For the text-containing cell, return its midpoint in [x, y] coordinate format. 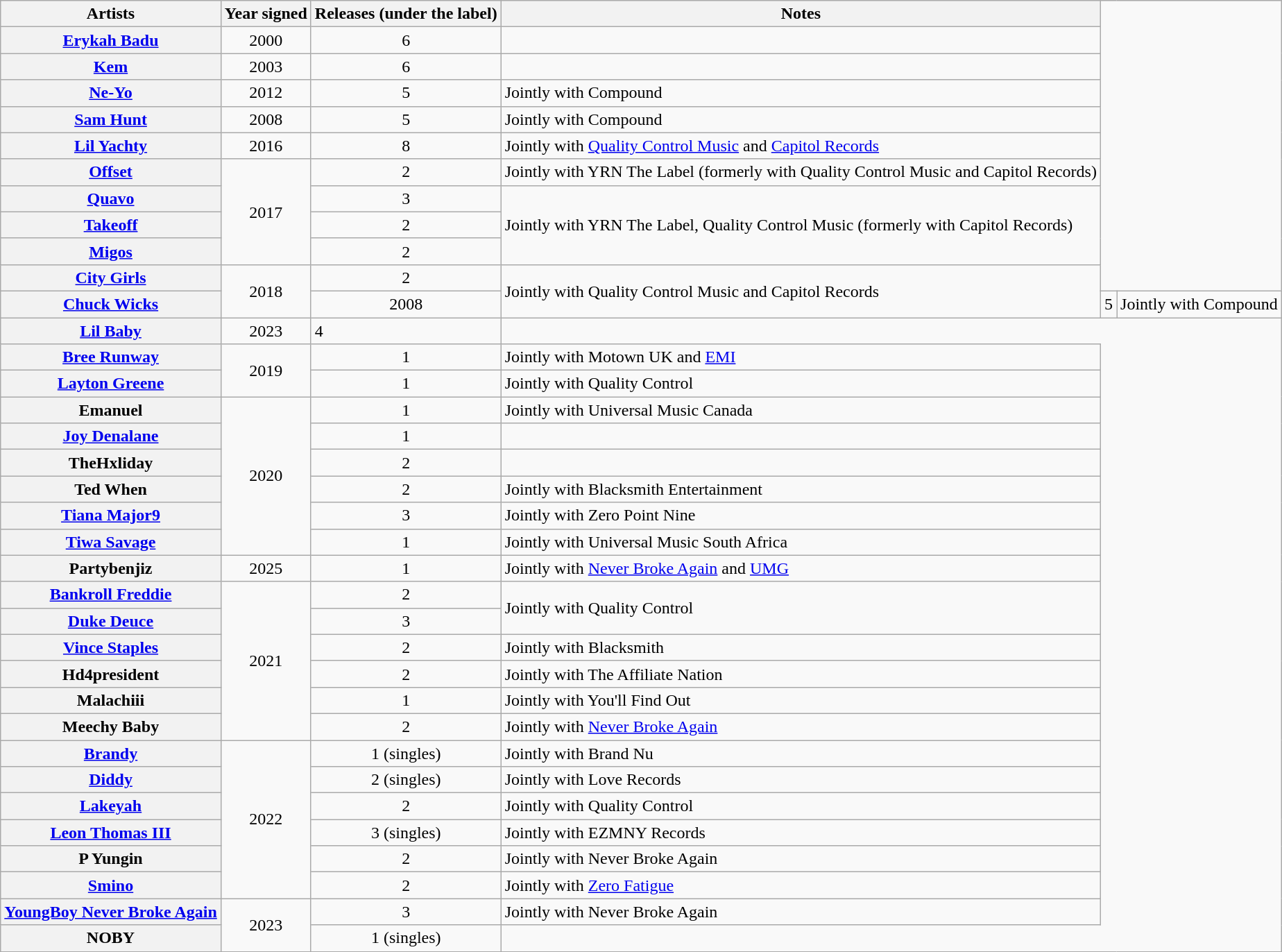
Jointly with Love Records [801, 780]
Meechy Baby [111, 726]
Takeoff [111, 225]
Bankroll Freddie [111, 595]
2 (singles) [406, 780]
Ne-Yo [111, 93]
Layton Greene [111, 384]
3 (singles) [406, 833]
Jointly with Motown UK and EMI [801, 357]
Jointly with YRN The Label, Quality Control Music (formerly with Capitol Records) [801, 225]
Jointly with Universal Music Canada [801, 410]
Jointly with Blacksmith [801, 647]
Ted When [111, 489]
Jointly with Blacksmith Entertainment [801, 489]
Brandy [111, 753]
NOBY [111, 938]
8 [406, 146]
Joy Denalane [111, 436]
2017 [266, 212]
Tiana Major9 [111, 516]
2025 [266, 568]
Year signed [266, 14]
Jointly with You'll Find Out [801, 700]
Emanuel [111, 410]
Jointly with The Affiliate Nation [801, 674]
Releases (under the label) [406, 14]
Jointly with Universal Music South Africa [801, 542]
Lil Yachty [111, 146]
Leon Thomas III [111, 833]
TheHxliday [111, 463]
2022 [266, 819]
2018 [266, 291]
2000 [266, 40]
Notes [801, 14]
YoungBoy Never Broke Again [111, 912]
Sam Hunt [111, 119]
2019 [266, 371]
Offset [111, 172]
2021 [266, 661]
City Girls [111, 278]
Diddy [111, 780]
Jointly with Brand Nu [801, 753]
Jointly with Zero Fatigue [801, 885]
2012 [266, 93]
Jointly with YRN The Label (formerly with Quality Control Music and Capitol Records) [801, 172]
Duke Deuce [111, 621]
Lil Baby [111, 331]
Jointly with EZMNY Records [801, 833]
Malachiii [111, 700]
Jointly with Zero Point Nine [801, 516]
Vince Staples [111, 647]
2003 [266, 67]
Bree Runway [111, 357]
Jointly with Never Broke Again and UMG [801, 568]
Chuck Wicks [111, 304]
P Yungin [111, 859]
2016 [266, 146]
Hd4president [111, 674]
Lakeyah [111, 806]
2020 [266, 476]
Tiwa Savage [111, 542]
Smino [111, 885]
Erykah Badu [111, 40]
Quavo [111, 198]
Partybenjiz [111, 568]
4 [406, 331]
Artists [111, 14]
Kem [111, 67]
Migos [111, 251]
